Capture the cell that displays the provided text and extract its [X, Y] central coordinate. 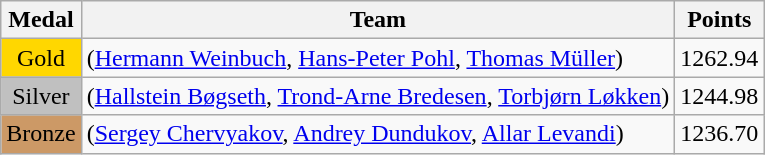
1244.98 [720, 96]
Bronze [41, 134]
(Sergey Chervyakov, Andrey Dundukov, Allar Levandi) [378, 134]
Points [720, 20]
1262.94 [720, 58]
Silver [41, 96]
(Hermann Weinbuch, Hans-Peter Pohl, Thomas Müller) [378, 58]
1236.70 [720, 134]
(Hallstein Bøgseth, Trond-Arne Bredesen, Torbjørn Løkken) [378, 96]
Gold [41, 58]
Team [378, 20]
Medal [41, 20]
